Find where the given text appears and provide that cell's center as (x, y) coordinate. 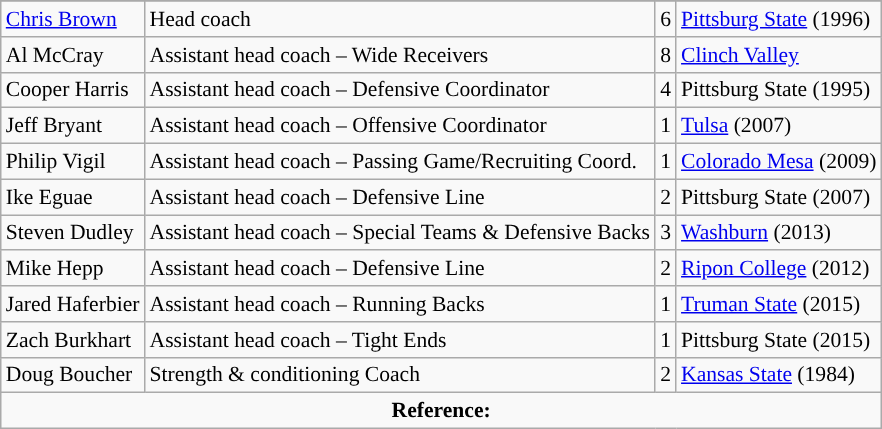
Colorado Mesa (2009) (779, 162)
Tulsa (2007) (779, 126)
Assistant head coach – Defensive Coordinator (400, 90)
Al McCray (73, 55)
3 (666, 233)
Steven Dudley (73, 233)
Head coach (400, 19)
Assistant head coach – Tight Ends (400, 340)
Cooper Harris (73, 90)
Assistant head coach – Special Teams & Defensive Backs (400, 233)
Chris Brown (73, 19)
Kansas State (1984) (779, 375)
Assistant head coach – Wide Receivers (400, 55)
Assistant head coach – Offensive Coordinator (400, 126)
Pittsburg State (1995) (779, 90)
6 (666, 19)
Ike Eguae (73, 197)
Jeff Bryant (73, 126)
8 (666, 55)
Strength & conditioning Coach (400, 375)
Assistant head coach – Passing Game/Recruiting Coord. (400, 162)
Pittsburg State (1996) (779, 19)
Jared Haferbier (73, 304)
Truman State (2015) (779, 304)
Doug Boucher (73, 375)
Washburn (2013) (779, 233)
Reference: (442, 411)
Zach Burkhart (73, 340)
4 (666, 90)
Ripon College (2012) (779, 269)
Pittsburg State (2007) (779, 197)
Mike Hepp (73, 269)
Philip Vigil (73, 162)
Pittsburg State (2015) (779, 340)
Assistant head coach – Running Backs (400, 304)
Clinch Valley (779, 55)
